Determine the [x, y] coordinate at the center of the cell enclosing the given text.  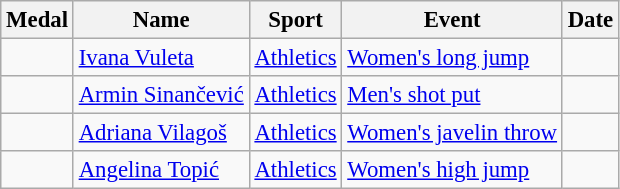
Date [590, 20]
Women's javelin throw [452, 133]
Name [161, 20]
Women's high jump [452, 170]
Men's shot put [452, 95]
Medal [38, 20]
Armin Sinančević [161, 95]
Women's long jump [452, 58]
Sport [296, 20]
Event [452, 20]
Angelina Topić [161, 170]
Adriana Vilagoš [161, 133]
Ivana Vuleta [161, 58]
